Search for the cell housing the specified text and yield its [X, Y] center coordinate. 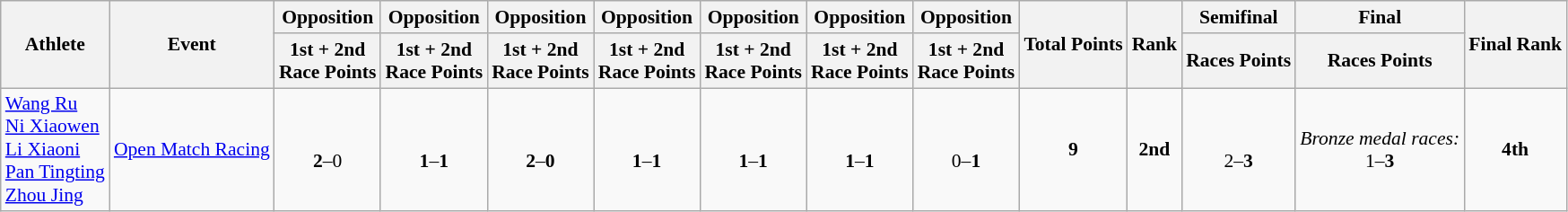
Bronze medal races:1–3 [1380, 150]
Final [1380, 17]
4th [1515, 150]
Semifinal [1238, 17]
2–3 [1238, 150]
Event [192, 45]
Wang RuNi XiaowenLi XiaoniPan TingtingZhou Jing [56, 150]
Rank [1155, 45]
Open Match Racing [192, 150]
Total Points [1073, 45]
2nd [1155, 150]
Athlete [56, 45]
0–1 [967, 150]
Final Rank [1515, 45]
9 [1073, 150]
